Locate the cell with the specified text and output its (x, y) center coordinate. 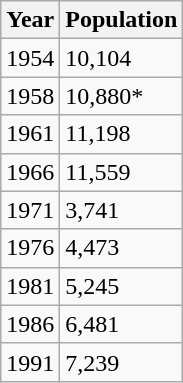
7,239 (122, 362)
6,481 (122, 324)
1954 (30, 58)
1991 (30, 362)
4,473 (122, 248)
1981 (30, 286)
10,104 (122, 58)
Population (122, 20)
10,880* (122, 96)
1966 (30, 172)
11,198 (122, 134)
1961 (30, 134)
1958 (30, 96)
1976 (30, 248)
Year (30, 20)
3,741 (122, 210)
1986 (30, 324)
1971 (30, 210)
11,559 (122, 172)
5,245 (122, 286)
